Detect which cell encompasses the target text, then output its (x, y) center coordinate. 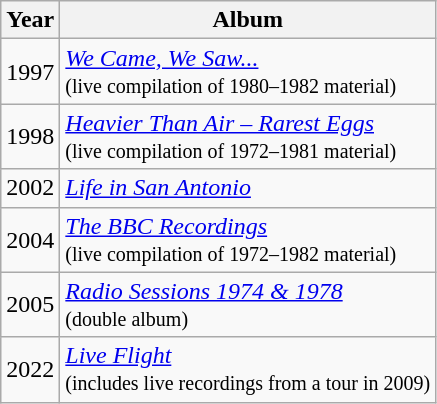
2002 (30, 188)
Year (30, 20)
Heavier Than Air – Rarest Eggs (live compilation of 1972–1981 material) (248, 136)
Album (248, 20)
We Came, We Saw... (live compilation of 1980–1982 material) (248, 72)
2005 (30, 304)
The BBC Recordings (live compilation of 1972–1982 material) (248, 240)
Live Flight (includes live recordings from a tour in 2009) (248, 370)
2022 (30, 370)
1997 (30, 72)
1998 (30, 136)
Life in San Antonio (248, 188)
2004 (30, 240)
Radio Sessions 1974 & 1978 (double album) (248, 304)
